Output the (X, Y) coordinate of the center of the cell containing the given text.  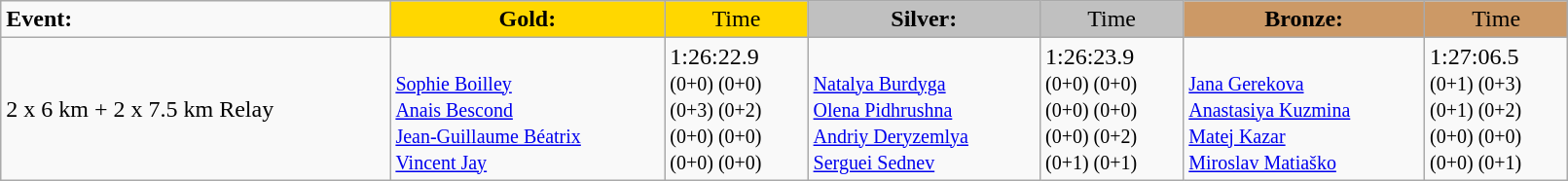
Gold: (528, 19)
2 x 6 km + 2 x 7.5 km Relay (196, 109)
Event: (196, 19)
Bronze: (1304, 19)
1:26:22.9(0+0) (0+0)(0+3) (0+2)(0+0) (0+0)(0+0) (0+0) (736, 109)
Sophie BoilleyAnais BescondJean-Guillaume BéatrixVincent Jay (528, 109)
1:26:23.9(0+0) (0+0)(0+0) (0+0)(0+0) (0+2)(0+1) (0+1) (1112, 109)
Natalya BurdygaOlena PidhrushnaAndriy DeryzemlyaSerguei Sednev (924, 109)
Jana GerekovaAnastasiya KuzminaMatej KazarMiroslav Matiaško (1304, 109)
Silver: (924, 19)
1:27:06.5(0+1) (0+3)(0+1) (0+2)(0+0) (0+0)(0+0) (0+1) (1497, 109)
